Detect which cell encompasses the target text, then output its [x, y] center coordinate. 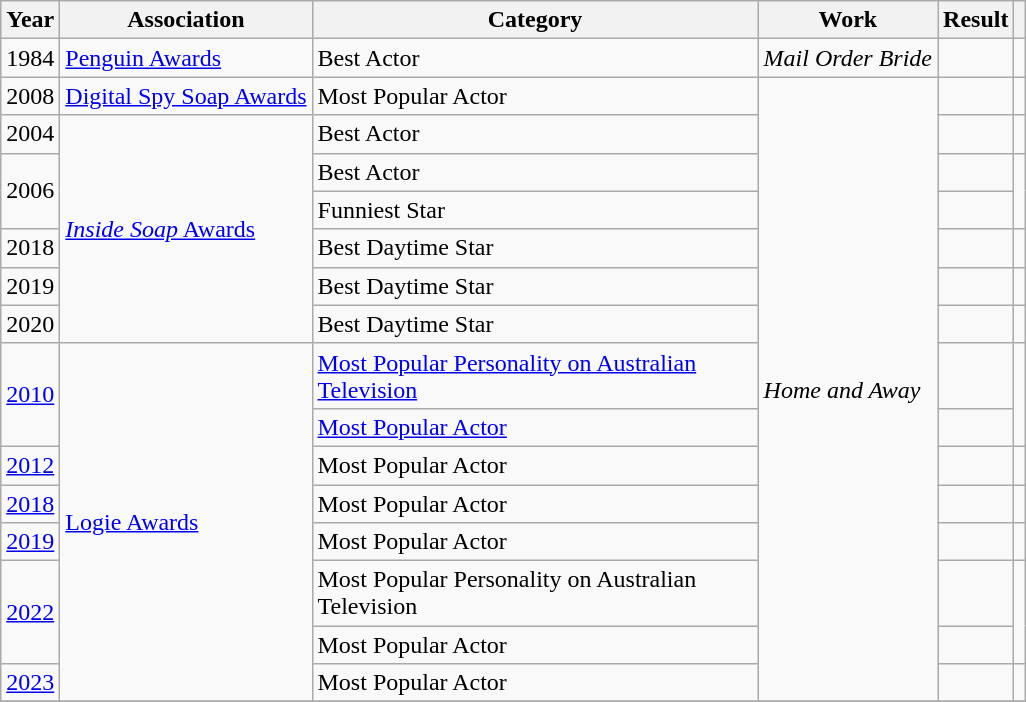
Home and Away [848, 390]
Association [186, 20]
2010 [30, 394]
Digital Spy Soap Awards [186, 96]
Inside Soap Awards [186, 229]
Result [976, 20]
Funniest Star [535, 210]
2022 [30, 612]
2008 [30, 96]
Work [848, 20]
2012 [30, 465]
2023 [30, 683]
Logie Awards [186, 522]
1984 [30, 58]
2004 [30, 134]
Year [30, 20]
2006 [30, 191]
2020 [30, 324]
Mail Order Bride [848, 58]
Category [535, 20]
Penguin Awards [186, 58]
